Scan for the cell matching the given text and deliver its [X, Y] coordinate at center. 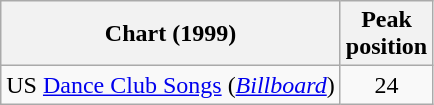
Peakposition [386, 34]
US Dance Club Songs (Billboard) [171, 85]
Chart (1999) [171, 34]
24 [386, 85]
